Return the (X, Y) coordinate for the center point of the cell that contains the specified text.  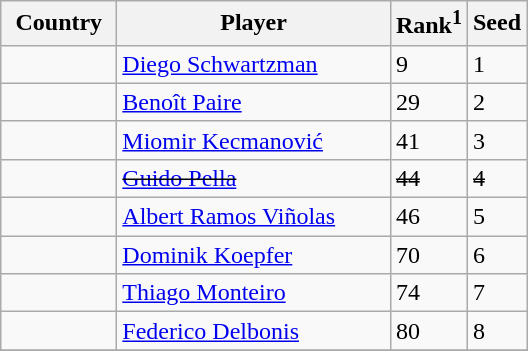
70 (428, 255)
Player (254, 24)
Benoît Paire (254, 102)
Diego Schwartzman (254, 64)
8 (496, 331)
Miomir Kecmanović (254, 140)
Thiago Monteiro (254, 293)
Rank1 (428, 24)
44 (428, 178)
Country (59, 24)
80 (428, 331)
29 (428, 102)
Federico Delbonis (254, 331)
41 (428, 140)
1 (496, 64)
9 (428, 64)
74 (428, 293)
2 (496, 102)
6 (496, 255)
5 (496, 217)
3 (496, 140)
Dominik Koepfer (254, 255)
Albert Ramos Viñolas (254, 217)
4 (496, 178)
46 (428, 217)
7 (496, 293)
Guido Pella (254, 178)
Seed (496, 24)
